Capture the cell that displays the provided text and extract its [x, y] central coordinate. 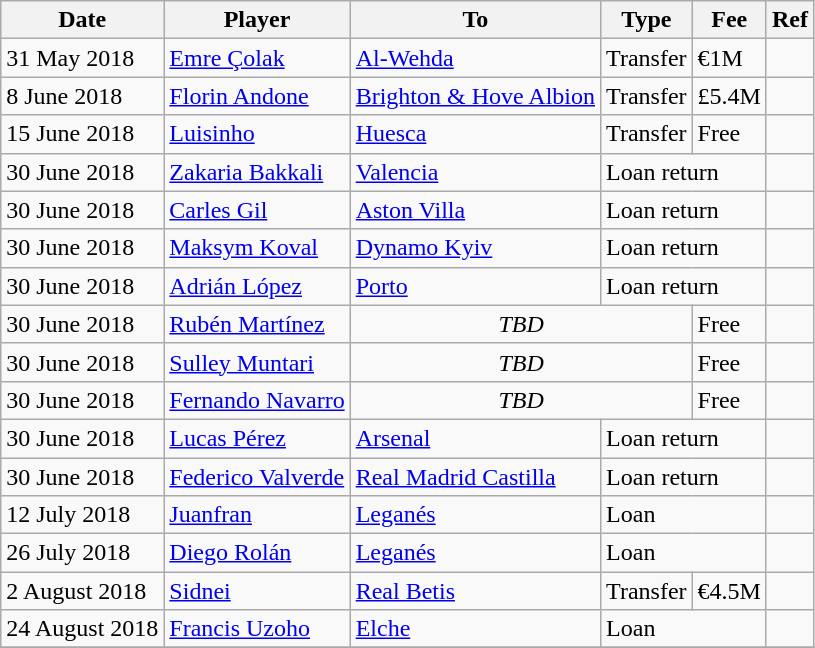
£5.4M [729, 96]
2 August 2018 [82, 591]
Rubén Martínez [257, 324]
26 July 2018 [82, 553]
Player [257, 20]
Aston Villa [475, 210]
Huesca [475, 134]
15 June 2018 [82, 134]
Arsenal [475, 438]
To [475, 20]
Ref [790, 20]
Sulley Muntari [257, 362]
Adrián López [257, 286]
24 August 2018 [82, 629]
Maksym Koval [257, 248]
Sidnei [257, 591]
Real Betis [475, 591]
€4.5M [729, 591]
Florin Andone [257, 96]
Zakaria Bakkali [257, 172]
31 May 2018 [82, 58]
Francis Uzoho [257, 629]
Luisinho [257, 134]
8 June 2018 [82, 96]
Date [82, 20]
Al-Wehda [475, 58]
Carles Gil [257, 210]
Porto [475, 286]
Fernando Navarro [257, 400]
Federico Valverde [257, 477]
Elche [475, 629]
Fee [729, 20]
12 July 2018 [82, 515]
Valencia [475, 172]
€1M [729, 58]
Diego Rolán [257, 553]
Emre Çolak [257, 58]
Dynamo Kyiv [475, 248]
Type [647, 20]
Brighton & Hove Albion [475, 96]
Real Madrid Castilla [475, 477]
Juanfran [257, 515]
Lucas Pérez [257, 438]
